Identify which cell holds the provided text, then report its [x, y] central coordinate. 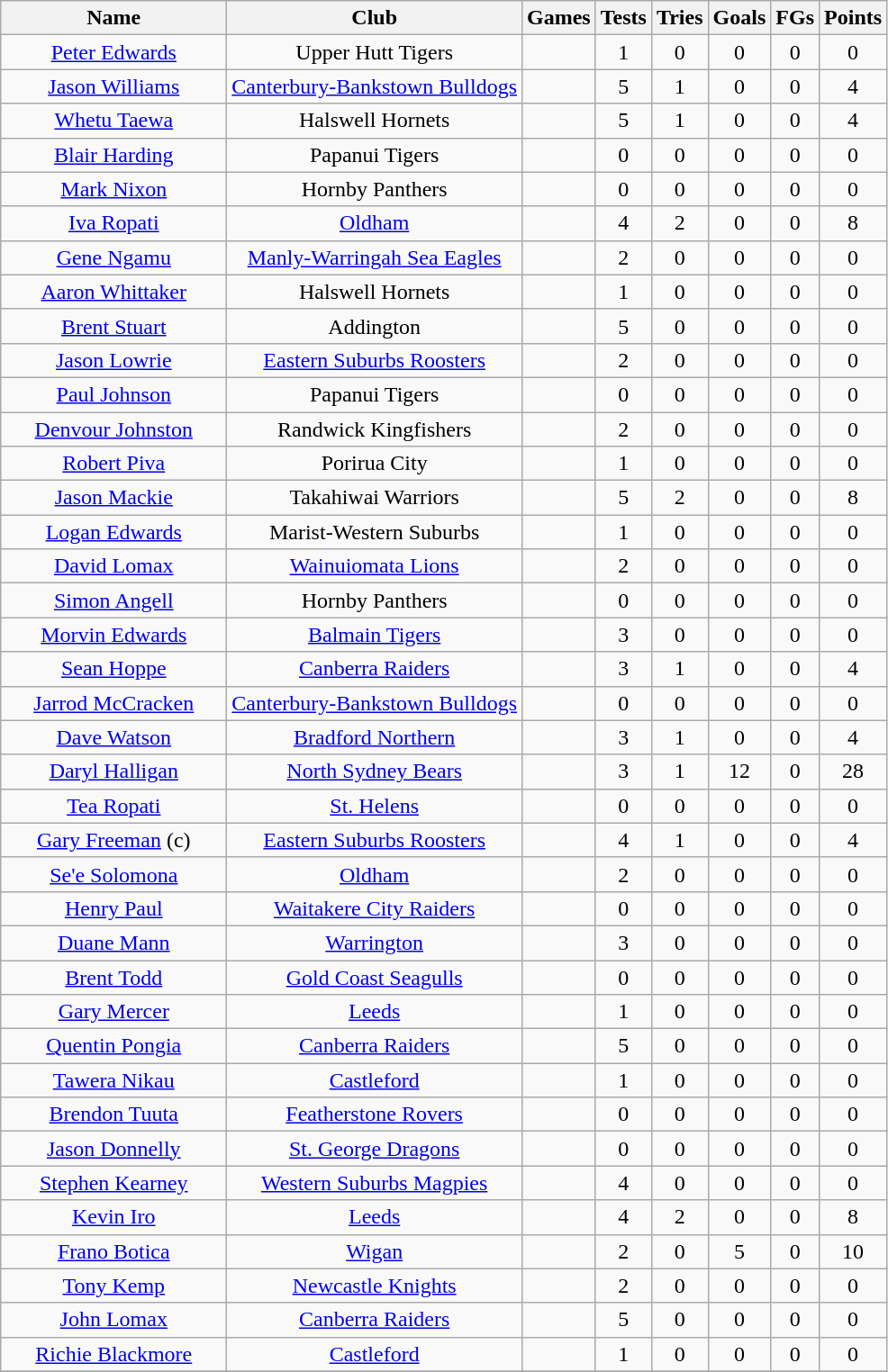
Warrington [375, 943]
12 [739, 772]
Mark Nixon [113, 189]
Wigan [375, 1251]
Jarrod McCracken [113, 703]
Aaron Whittaker [113, 292]
Quentin Pongia [113, 1046]
Newcastle Knights [375, 1286]
Games [559, 18]
Club [375, 18]
Brent Stuart [113, 326]
Name [113, 18]
Jason Mackie [113, 498]
Balmain Tigers [375, 635]
Whetu Taewa [113, 121]
Tests [623, 18]
Jason Lowrie [113, 360]
Manly-Warringah Sea Eagles [375, 257]
Tawera Nikau [113, 1080]
Brent Todd [113, 977]
Goals [739, 18]
Robert Piva [113, 464]
Kevin Iro [113, 1217]
Waitakere City Raiders [375, 908]
Porirua City [375, 464]
Blair Harding [113, 155]
Randwick Kingfishers [375, 429]
FGs [795, 18]
Points [854, 18]
Logan Edwards [113, 532]
Sean Hoppe [113, 669]
John Lomax [113, 1320]
Peter Edwards [113, 52]
Morvin Edwards [113, 635]
David Lomax [113, 566]
10 [854, 1251]
Daryl Halligan [113, 772]
Henry Paul [113, 908]
St. Helens [375, 806]
Gary Mercer [113, 1012]
Paul Johnson [113, 394]
Brendon Tuuta [113, 1115]
Frano Botica [113, 1251]
Tea Ropati [113, 806]
Tony Kemp [113, 1286]
Tries [679, 18]
Takahiwai Warriors [375, 498]
Addington [375, 326]
Western Suburbs Magpies [375, 1183]
28 [854, 772]
Duane Mann [113, 943]
Se'e Solomona [113, 874]
Upper Hutt Tigers [375, 52]
North Sydney Bears [375, 772]
Richie Blackmore [113, 1354]
Simon Angell [113, 600]
Gold Coast Seagulls [375, 977]
Jason Donnelly [113, 1149]
Gene Ngamu [113, 257]
Jason Williams [113, 86]
Stephen Kearney [113, 1183]
Iva Ropati [113, 223]
Marist-Western Suburbs [375, 532]
Gary Freeman (c) [113, 840]
Dave Watson [113, 737]
Featherstone Rovers [375, 1115]
Denvour Johnston [113, 429]
Wainuiomata Lions [375, 566]
Bradford Northern [375, 737]
St. George Dragons [375, 1149]
